Find where the given text appears and provide that cell's center as (X, Y) coordinate. 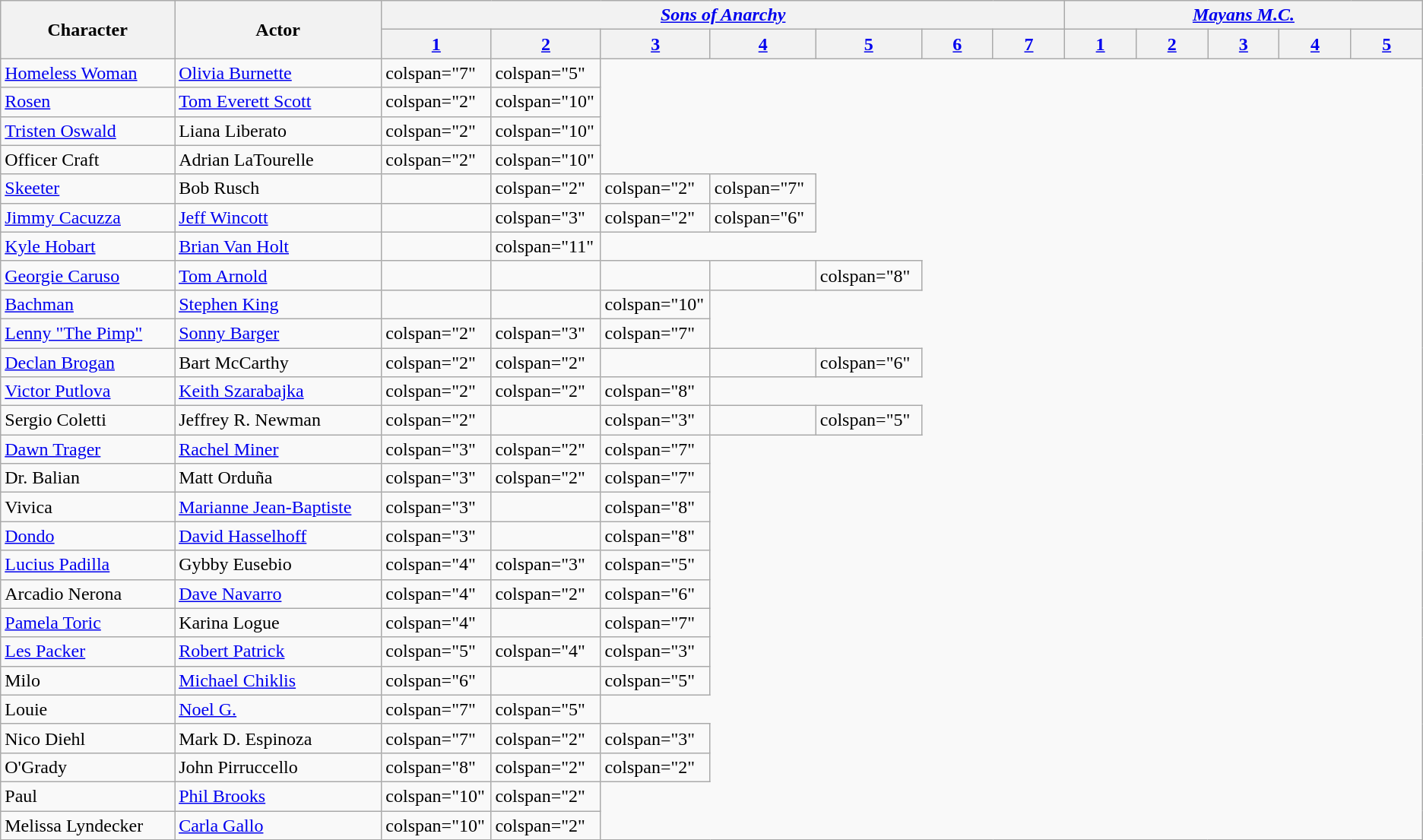
Melissa Lyndecker (88, 825)
Bachman (88, 304)
Mayans M.C. (1244, 15)
O'Grady (88, 767)
Brian Van Holt (278, 246)
Jimmy Cacuzza (88, 217)
Actor (278, 30)
Paul (88, 796)
colspan="11" (546, 246)
Arcadio Nerona (88, 594)
Karina Logue (278, 623)
Phil Brooks (278, 796)
Dawn Trager (88, 449)
Georgie Caruso (88, 275)
Vivica (88, 507)
Nico Diehl (88, 738)
Skeeter (88, 189)
Rachel Miner (278, 449)
Michael Chiklis (278, 680)
Bob Rusch (278, 189)
Louie (88, 709)
Tristen Oswald (88, 131)
Declan Brogan (88, 363)
Gybby Eusebio (278, 565)
Noel G. (278, 709)
7 (1028, 44)
Sergio Coletti (88, 420)
Keith Szarabajka (278, 391)
Adrian LaTourelle (278, 160)
Pamela Toric (88, 623)
Jeffrey R. Newman (278, 420)
Les Packer (88, 651)
Robert Patrick (278, 651)
Milo (88, 680)
Victor Putlova (88, 391)
Officer Craft (88, 160)
Tom Everett Scott (278, 102)
Carla Gallo (278, 825)
Jeff Wincott (278, 217)
Dondo (88, 536)
Dave Navarro (278, 594)
John Pirruccello (278, 767)
6 (957, 44)
Liana Liberato (278, 131)
Olivia Burnette (278, 73)
David Hasselhoff (278, 536)
Matt Orduña (278, 478)
Kyle Hobart (88, 246)
Tom Arnold (278, 275)
Dr. Balian (88, 478)
Mark D. Espinoza (278, 738)
Character (88, 30)
Sonny Barger (278, 333)
Lenny "The Pimp" (88, 333)
Rosen (88, 102)
Sons of Anarchy (724, 15)
Homeless Woman (88, 73)
Marianne Jean-Baptiste (278, 507)
Stephen King (278, 304)
Bart McCarthy (278, 363)
Lucius Padilla (88, 565)
